Identify which cell holds the provided text, then report its (x, y) central coordinate. 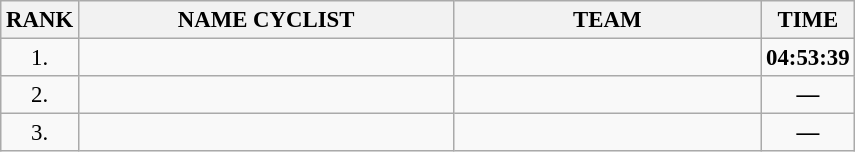
2. (40, 95)
NAME CYCLIST (266, 20)
TEAM (608, 20)
04:53:39 (808, 58)
TIME (808, 20)
3. (40, 133)
RANK (40, 20)
1. (40, 58)
